Capture the cell that displays the provided text and extract its (x, y) central coordinate. 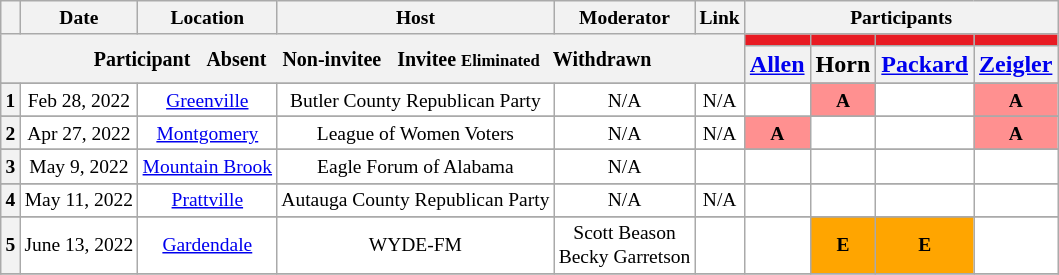
Horn (843, 64)
5 (10, 244)
Zeigler (1016, 64)
Montgomery (208, 132)
Host (416, 18)
Moderator (624, 18)
Location (208, 18)
Link (720, 18)
Mountain Brook (208, 166)
WYDE-FM (416, 244)
Scott BeasonBecky Garretson (624, 244)
Gardendale (208, 244)
1 (10, 100)
Apr 27, 2022 (79, 132)
Prattville (208, 200)
Date (79, 18)
League of Women Voters (416, 132)
2 (10, 132)
June 13, 2022 (79, 244)
Participant Absent Non-invitee Invitee Eliminated Withdrawn (373, 58)
May 9, 2022 (79, 166)
Butler County Republican Party (416, 100)
May 11, 2022 (79, 200)
3 (10, 166)
4 (10, 200)
Packard (925, 64)
Allen (777, 64)
Participants (901, 18)
Feb 28, 2022 (79, 100)
Eagle Forum of Alabama (416, 166)
Greenville (208, 100)
Autauga County Republican Party (416, 200)
